Find where the given text appears and provide that cell's center as (x, y) coordinate. 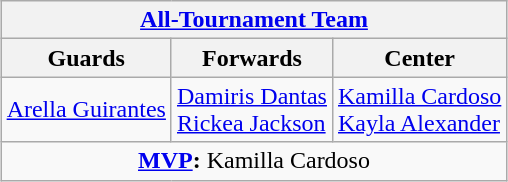
Center (419, 58)
Forwards (252, 58)
Guards (86, 58)
Damiris Dantas Rickea Jackson (252, 110)
Arella Guirantes (86, 110)
Kamilla Cardoso Kayla Alexander (419, 110)
All-Tournament Team (254, 20)
MVP: Kamilla Cardoso (254, 161)
